Provide the (X, Y) coordinate of the cell's center where the given text is located.  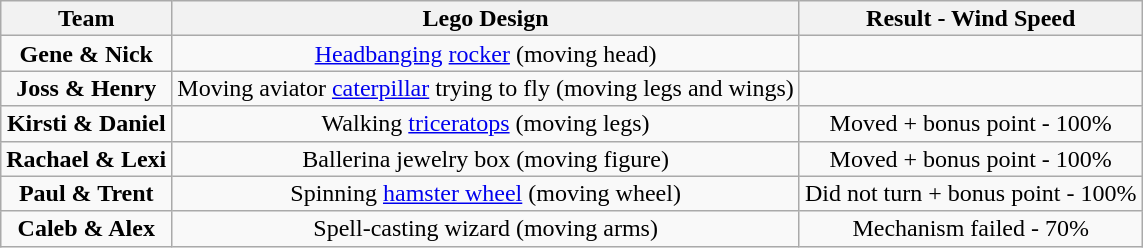
Kirsti & Daniel (86, 124)
Ballerina jewelry box (moving figure) (486, 158)
Lego Design (486, 18)
Did not turn + bonus point - 100% (970, 194)
Walking triceratops (moving legs) (486, 124)
Spell-casting wizard (moving arms) (486, 228)
Spinning hamster wheel (moving wheel) (486, 194)
Mechanism failed - 70% (970, 228)
Paul & Trent (86, 194)
Moving aviator caterpillar trying to fly (moving legs and wings) (486, 88)
Result - Wind Speed (970, 18)
Caleb & Alex (86, 228)
Team (86, 18)
Rachael & Lexi (86, 158)
Gene & Nick (86, 54)
Joss & Henry (86, 88)
Headbanging rocker (moving head) (486, 54)
